Pinpoint the cell where the given text exists, returning its [x, y] midpoint coordinate. 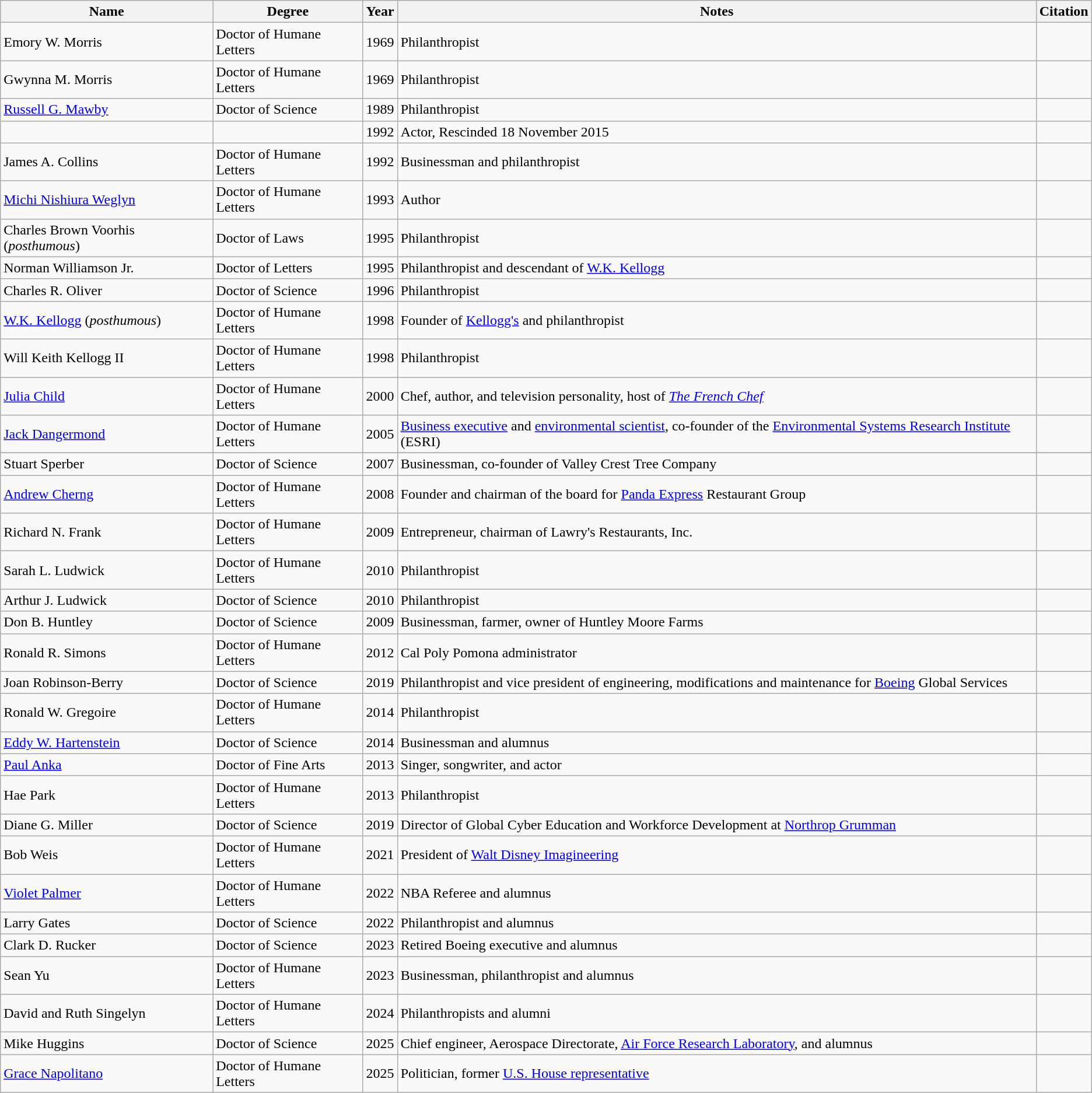
Clark D. Rucker [107, 945]
Notes [716, 12]
Charles Brown Voorhis (posthumous) [107, 238]
Paul Anka [107, 765]
Russell G. Mawby [107, 110]
Grace Napolitano [107, 1073]
Businessman, co-founder of Valley Crest Tree Company [716, 464]
Founder and chairman of the board for Panda Express Restaurant Group [716, 495]
Violet Palmer [107, 892]
Doctor of Letters [288, 268]
Degree [288, 12]
2007 [380, 464]
Sarah L. Ludwick [107, 570]
David and Ruth Singelyn [107, 1014]
Jack Dangermond [107, 434]
Mike Huggins [107, 1043]
2012 [380, 652]
Businessman, philanthropist and alumnus [716, 975]
W.K. Kellogg (posthumous) [107, 320]
2005 [380, 434]
Stuart Sperber [107, 464]
Business executive and environmental scientist, co-founder of the Environmental Systems Research Institute (ESRI) [716, 434]
Singer, songwriter, and actor [716, 765]
Diane G. Miller [107, 825]
1993 [380, 199]
Author [716, 199]
1989 [380, 110]
Chef, author, and television personality, host of The French Chef [716, 395]
Philanthropists and alumni [716, 1014]
Ronald R. Simons [107, 652]
President of Walt Disney Imagineering [716, 855]
Andrew Cherng [107, 495]
Doctor of Laws [288, 238]
Entrepreneur, chairman of Lawry's Restaurants, Inc. [716, 532]
Businessman, farmer, owner of Huntley Moore Farms [716, 622]
NBA Referee and alumnus [716, 892]
Norman Williamson Jr. [107, 268]
Sean Yu [107, 975]
Actor, Rescinded 18 November 2015 [716, 132]
Citation [1064, 12]
Joan Robinson-Berry [107, 682]
Charles R. Oliver [107, 290]
Philanthropist and vice president of engineering, modifications and maintenance for Boeing Global Services [716, 682]
Hae Park [107, 794]
Year [380, 12]
Michi Nishiura Weglyn [107, 199]
Larry Gates [107, 923]
Ronald W. Gregoire [107, 713]
Arthur J. Ludwick [107, 600]
Chief engineer, Aerospace Directorate, Air Force Research Laboratory, and alumnus [716, 1043]
Doctor of Fine Arts [288, 765]
Businessman and alumnus [716, 742]
2021 [380, 855]
Politician, former U.S. House representative [716, 1073]
Cal Poly Pomona administrator [716, 652]
Philanthropist and descendant of W.K. Kellogg [716, 268]
Philanthropist and alumnus [716, 923]
2008 [380, 495]
Director of Global Cyber Education and Workforce Development at Northrop Grumman [716, 825]
Julia Child [107, 395]
James A. Collins [107, 162]
Eddy W. Hartenstein [107, 742]
Don B. Huntley [107, 622]
2000 [380, 395]
Bob Weis [107, 855]
Businessman and philanthropist [716, 162]
2024 [380, 1014]
Founder of Kellogg's and philanthropist [716, 320]
Will Keith Kellogg II [107, 358]
1996 [380, 290]
Richard N. Frank [107, 532]
Retired Boeing executive and alumnus [716, 945]
Name [107, 12]
Emory W. Morris [107, 42]
Gwynna M. Morris [107, 79]
